Detect which cell encompasses the target text, then output its (x, y) center coordinate. 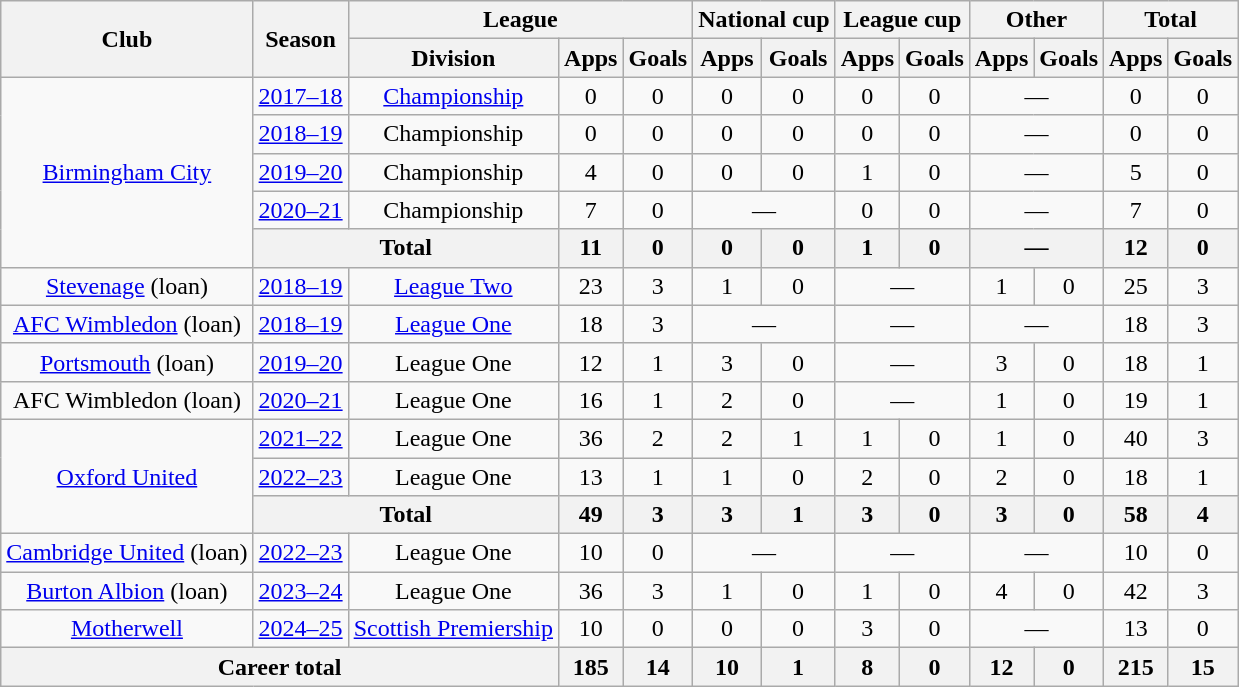
14 (658, 667)
Division (453, 58)
185 (591, 667)
Portsmouth (loan) (127, 362)
Club (127, 39)
2017–18 (300, 96)
Birmingham City (127, 172)
23 (591, 286)
11 (591, 248)
Oxford United (127, 476)
Career total (280, 667)
215 (1136, 667)
Cambridge United (loan) (127, 553)
Motherwell (127, 629)
2021–22 (300, 438)
19 (1136, 400)
2023–24 (300, 591)
Burton Albion (loan) (127, 591)
42 (1136, 591)
15 (1203, 667)
Season (300, 39)
5 (1136, 172)
League cup (902, 20)
49 (591, 515)
40 (1136, 438)
2024–25 (300, 629)
58 (1136, 515)
Other (1036, 20)
16 (591, 400)
League (520, 20)
Stevenage (loan) (127, 286)
Scottish Premiership (453, 629)
League Two (453, 286)
National cup (764, 20)
25 (1136, 286)
8 (867, 667)
